Scan for the cell matching the given text and deliver its (x, y) coordinate at center. 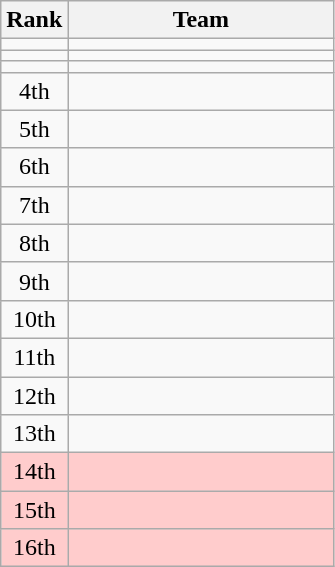
15th (34, 510)
11th (34, 357)
13th (34, 434)
7th (34, 205)
Team (201, 20)
10th (34, 319)
9th (34, 281)
12th (34, 395)
8th (34, 243)
14th (34, 472)
6th (34, 167)
5th (34, 129)
16th (34, 548)
Rank (34, 20)
4th (34, 91)
